Locate the cell with the specified text and output its [x, y] center coordinate. 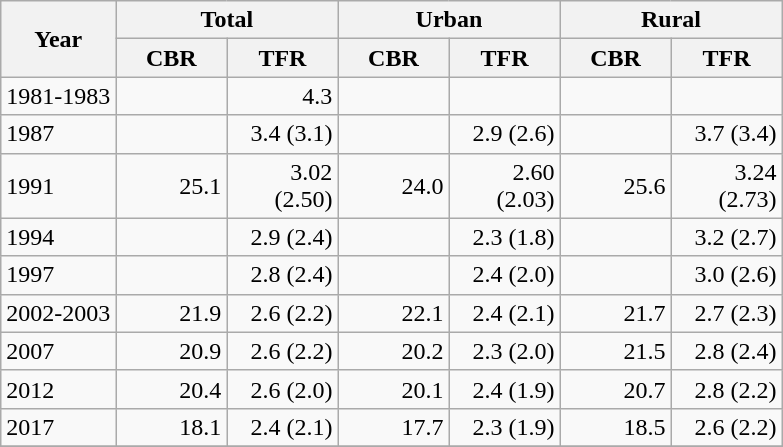
1997 [58, 275]
18.1 [172, 427]
3.0 (2.6) [726, 275]
2.3 (1.9) [504, 427]
18.5 [616, 427]
3.24 (2.73) [726, 186]
2.8 (2.2) [726, 389]
2.3 (1.8) [504, 237]
3.7 (3.4) [726, 134]
4.3 [282, 96]
21.9 [172, 313]
2.60 (2.03) [504, 186]
2.6 (2.0) [282, 389]
20.7 [616, 389]
1991 [58, 186]
22.1 [394, 313]
Urban [449, 20]
2.7 (2.3) [726, 313]
2002-2003 [58, 313]
2012 [58, 389]
Rural [671, 20]
21.7 [616, 313]
1981-1983 [58, 96]
25.1 [172, 186]
2.9 (2.4) [282, 237]
20.2 [394, 351]
2.3 (2.0) [504, 351]
1994 [58, 237]
25.6 [616, 186]
20.9 [172, 351]
2.4 (1.9) [504, 389]
3.4 (3.1) [282, 134]
24.0 [394, 186]
2007 [58, 351]
Total [227, 20]
20.4 [172, 389]
17.7 [394, 427]
3.2 (2.7) [726, 237]
2.4 (2.0) [504, 275]
2.9 (2.6) [504, 134]
21.5 [616, 351]
Year [58, 39]
2017 [58, 427]
3.02 (2.50) [282, 186]
1987 [58, 134]
20.1 [394, 389]
